Detect which cell encompasses the target text, then output its [x, y] center coordinate. 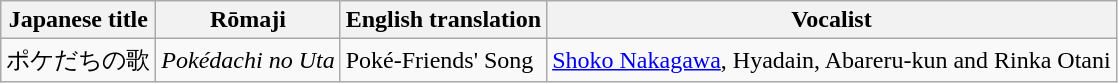
Shoko Nakagawa, Hyadain, Abareru-kun and Rinka Otani [832, 60]
Rōmaji [248, 20]
Vocalist [832, 20]
Japanese title [78, 20]
English translation [443, 20]
ポケだちの歌 [78, 60]
Pokédachi no Uta [248, 60]
Poké-Friends' Song [443, 60]
